Scan for the cell matching the given text and deliver its (X, Y) coordinate at center. 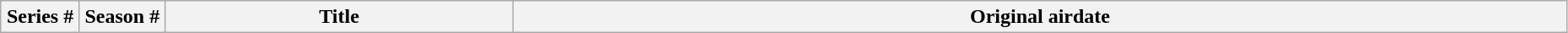
Original airdate (1041, 17)
Title (339, 17)
Season # (121, 17)
Series # (40, 17)
